Provide the [x, y] coordinate of the cell's center where the given text is located.  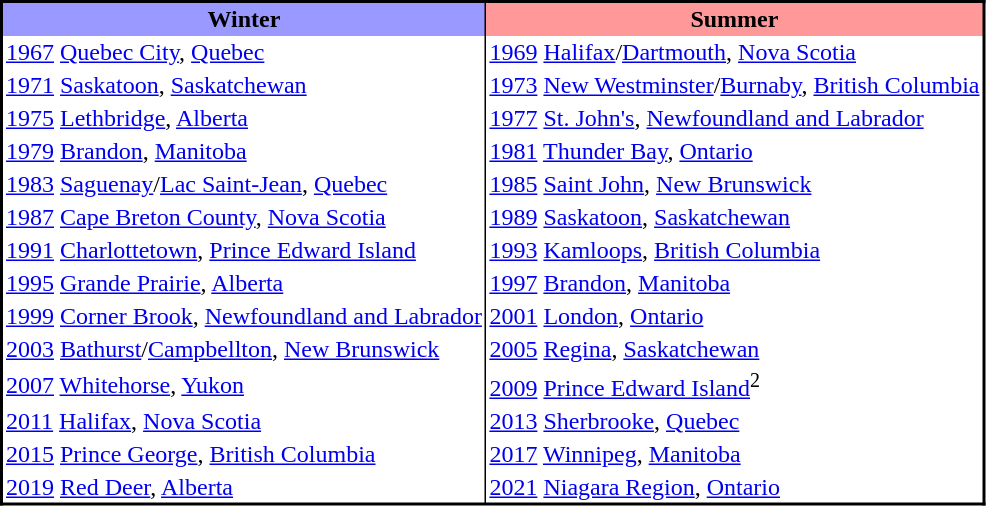
2007 Whitehorse, Yukon [244, 386]
1969 Halifax/Dartmouth, Nova Scotia [735, 52]
Winter [244, 19]
1999 Corner Brook, Newfoundland and Labrador [244, 316]
1967 Quebec City, Quebec [244, 52]
2013 Sherbrooke, Quebec [735, 422]
1981 Thunder Bay, Ontario [735, 152]
1975 Lethbridge, Alberta [244, 118]
Summer [735, 19]
2015 Prince George, British Columbia [244, 454]
1997 Brandon, Manitoba [735, 284]
1987 Cape Breton County, Nova Scotia [244, 218]
1993 Kamloops, British Columbia [735, 250]
2005 Regina, Saskatchewan [735, 350]
1971 Saskatoon, Saskatchewan [244, 86]
2021 Niagara Region, Ontario [735, 488]
1991 Charlottetown, Prince Edward Island [244, 250]
2009 Prince Edward Island2 [735, 386]
1983 Saguenay/Lac Saint-Jean, Quebec [244, 184]
2001 London, Ontario [735, 316]
1973 New Westminster/Burnaby, British Columbia [735, 86]
1977 St. John's, Newfoundland and Labrador [735, 118]
1995 Grande Prairie, Alberta [244, 284]
2011 Halifax, Nova Scotia [244, 422]
1989 Saskatoon, Saskatchewan [735, 218]
2019 Red Deer, Alberta [244, 488]
2017 Winnipeg, Manitoba [735, 454]
1979 Brandon, Manitoba [244, 152]
1985 Saint John, New Brunswick [735, 184]
2003 Bathurst/Campbellton, New Brunswick [244, 350]
